Find where the given text appears and provide that cell's center as (X, Y) coordinate. 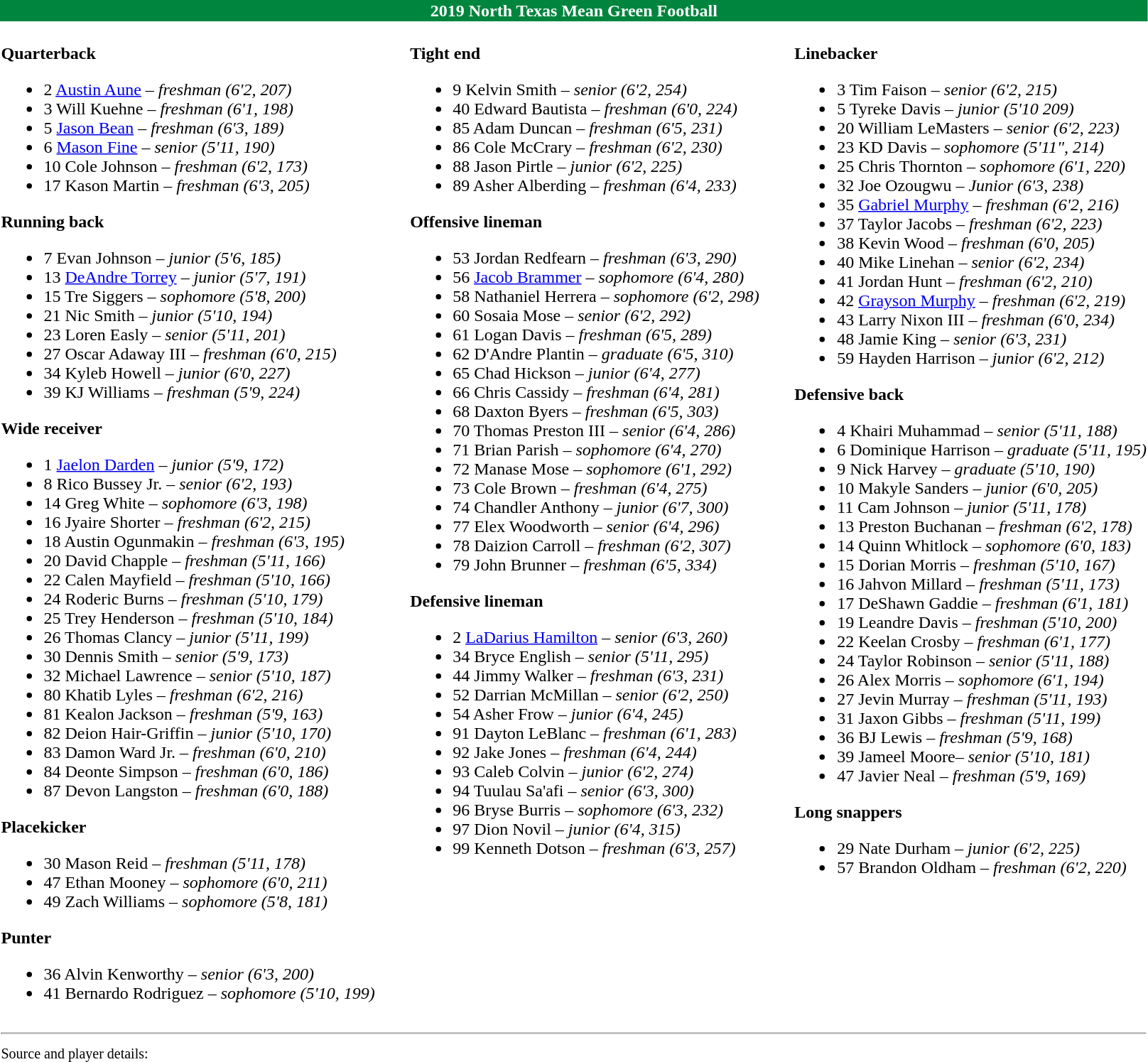
2019 North Texas Mean Green Football (574, 11)
